Output the (x, y) coordinate of the center of the cell containing the given text.  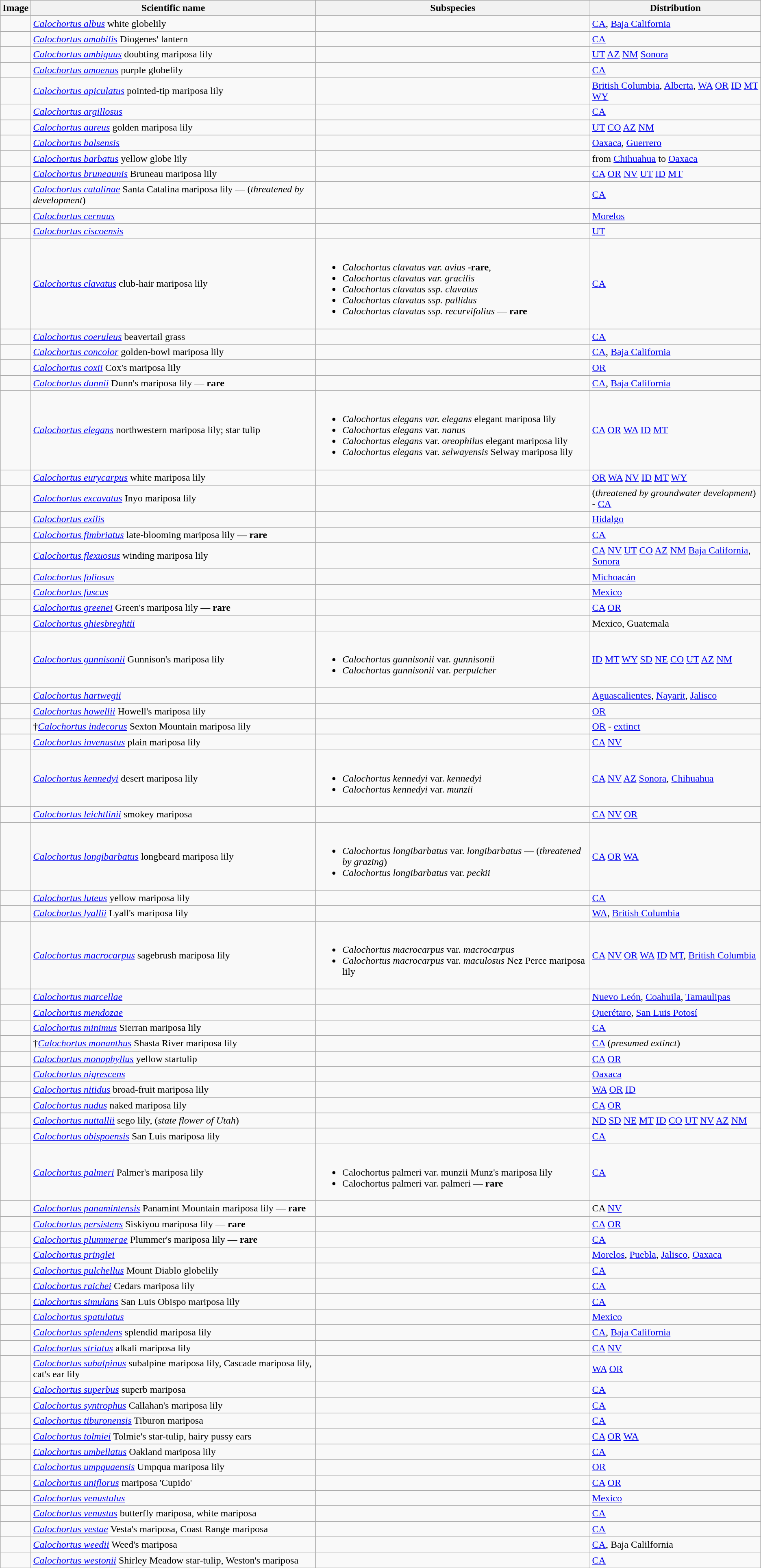
CA OR NV UT ID MT (675, 174)
Calochortus longibarbatus var. longibarbatus — (threatened by grazing)Calochortus longibarbatus var. peckii (453, 856)
Calochortus ambiguus doubting mariposa lily (173, 54)
Hidalgo (675, 519)
CA OR WA ID MT (675, 430)
UT CO AZ NM (675, 127)
Calochortus catalinae Santa Catalina mariposa lily — (threatened by development) (173, 194)
CA NV OR WA ID MT, British Columbia (675, 955)
from Chihuahua to Oaxaca (675, 158)
Calochortus albus white globelily (173, 24)
Nuevo León, Coahuila, Tamaulipas (675, 997)
Calochortus amabilis Diogenes' lantern (173, 39)
Morelos, Puebla, Jalisco, Oaxaca (675, 1255)
Calochortus nitidus broad-fruit mariposa lily (173, 1090)
Calochortus nudus naked mariposa lily (173, 1105)
Calochortus gunnisonii Gunnison's mariposa lily (173, 660)
Calochortus ciscoensis (173, 231)
Calochortus superbus superb mariposa (173, 1390)
Calochortus pringlei (173, 1255)
†Calochortus indecorus Sexton Mountain mariposa lily (173, 727)
Calochortus dunnii Dunn's mariposa lily — rare (173, 383)
Subspecies (453, 8)
Calochortus plummerae Plummer's mariposa lily — rare (173, 1239)
Calochortus kennedyi desert mariposa lily (173, 778)
(threatened by groundwater development) - CA (675, 499)
Calochortus leichtlinii smokey mariposa (173, 814)
Calochortus longibarbatus longbeard mariposa lily (173, 856)
Calochortus clavatus club-hair mariposa lily (173, 284)
Calochortus balsensis (173, 143)
Calochortus fimbriatus late-blooming mariposa lily — rare (173, 535)
Calochortus spatulatus (173, 1317)
Calochortus amoenus purple globelily (173, 70)
Calochortus luteus yellow mariposa lily (173, 898)
Calochortus mendozae (173, 1012)
Calochortus subalpinus subalpine mariposa lily, Cascade mariposa lily, cat's ear lily (173, 1369)
Scientific name (173, 8)
Calochortus pulchellus Mount Diablo globelily (173, 1270)
Calochortus palmeri Palmer's mariposa lily (173, 1172)
Calochortus concolor golden-bowl mariposa lily (173, 352)
Calochortus exilis (173, 519)
Calochortus minimus Sierran mariposa lily (173, 1028)
ID MT WY SD NE CO UT AZ NM (675, 660)
Calochortus foliosus (173, 577)
Morelos (675, 216)
Calochortus westonii Shirley Meadow star-tulip, Weston's mariposa (173, 1560)
Calochortus gunnisonii var. gunnisoniiCalochortus gunnisonii var. perpulcher (453, 660)
Calochortus greenei Green's mariposa lily — rare (173, 608)
CA NV AZ Sonora, Chihuahua (675, 778)
WA OR (675, 1369)
Michoacán (675, 577)
CA, Baja Calilfornia (675, 1544)
Calochortus syntrophus Callahan's mariposa lily (173, 1405)
Calochortus flexuosus winding mariposa lily (173, 555)
Calochortus splendens splendid mariposa lily (173, 1332)
Oaxaca (675, 1074)
Calochortus venustulus (173, 1498)
Calochortus fuscus (173, 592)
Calochortus panamintensis Panamint Mountain mariposa lily — rare (173, 1209)
British Columbia, Alberta, WA OR ID MT WY (675, 91)
ND SD NE MT ID CO UT NV AZ NM (675, 1121)
Calochortus simulans San Luis Obispo mariposa lily (173, 1301)
CA (presumed extinct) (675, 1043)
Calochortus raichei Cedars mariposa lily (173, 1286)
Calochortus howellii Howell's mariposa lily (173, 711)
Calochortus vestae Vesta's mariposa, Coast Range mariposa (173, 1529)
Calochortus kennedyi var. kennedyiCalochortus kennedyi var. munzii (453, 778)
WA, British Columbia (675, 913)
Calochortus striatus alkali mariposa lily (173, 1348)
Calochortus obispoensis San Luis mariposa lily (173, 1136)
Calochortus macrocarpus var. macrocarpusCalochortus macrocarpus var. maculosus Nez Perce mariposa lily (453, 955)
Calochortus nuttallii sego lily, (state flower of Utah) (173, 1121)
Calochortus bruneaunis Bruneau mariposa lily (173, 174)
Oaxaca, Guerrero (675, 143)
Calochortus nigrescens (173, 1074)
Calochortus palmeri var. munzii Munz's mariposa lilyCalochortus palmeri var. palmeri — rare (453, 1172)
Image (15, 8)
UT (675, 231)
Calochortus tolmiei Tolmie's star-tulip, hairy pussy ears (173, 1436)
Calochortus coxii Cox's mariposa lily (173, 368)
Calochortus lyallii Lyall's mariposa lily (173, 913)
Calochortus persistens Siskiyou mariposa lily — rare (173, 1224)
Calochortus excavatus Inyo mariposa lily (173, 499)
Calochortus tiburonensis Tiburon mariposa (173, 1421)
OR - extinct (675, 727)
Calochortus coeruleus beavertail grass (173, 337)
Calochortus monophyllus yellow startulip (173, 1058)
Calochortus hartwegii (173, 696)
Aguascalientes, Nayarit, Jalisco (675, 696)
Calochortus venustus butterfly mariposa, white mariposa (173, 1514)
Calochortus invenustus plain mariposa lily (173, 742)
Calochortus umpquaensis Umpqua mariposa lily (173, 1467)
Calochortus uniflorus mariposa 'Cupido' (173, 1483)
CA NV OR (675, 814)
Querétaro, San Luis Potosí (675, 1012)
Distribution (675, 8)
Calochortus umbellatus Oakland mariposa lily (173, 1452)
Calochortus ghiesbreghtii (173, 623)
Calochortus weedii Weed's mariposa (173, 1544)
Calochortus apiculatus pointed-tip mariposa lily (173, 91)
OR WA NV ID MT WY (675, 477)
†Calochortus monanthus Shasta River mariposa lily (173, 1043)
Mexico, Guatemala (675, 623)
Calochortus argillosus (173, 112)
WA OR ID (675, 1090)
Calochortus cernuus (173, 216)
Calochortus marcellae (173, 997)
UT AZ NM Sonora (675, 54)
Calochortus aureus golden mariposa lily (173, 127)
Calochortus barbatus yellow globe lily (173, 158)
Calochortus macrocarpus sagebrush mariposa lily (173, 955)
Calochortus elegans northwestern mariposa lily; star tulip (173, 430)
Calochortus eurycarpus white mariposa lily (173, 477)
CA NV UT CO AZ NM Baja California, Sonora (675, 555)
